Return (x, y) of the center of cell containing provided text 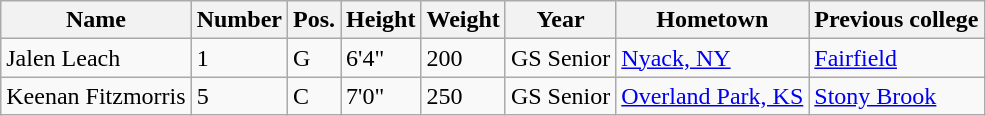
Hometown (712, 20)
5 (239, 96)
C (314, 96)
Year (560, 20)
200 (463, 58)
G (314, 58)
Fairfield (896, 58)
Previous college (896, 20)
Name (96, 20)
Number (239, 20)
Stony Brook (896, 96)
Keenan Fitzmorris (96, 96)
Height (381, 20)
7'0" (381, 96)
1 (239, 58)
6'4" (381, 58)
250 (463, 96)
Overland Park, KS (712, 96)
Jalen Leach (96, 58)
Pos. (314, 20)
Weight (463, 20)
Nyack, NY (712, 58)
